For the text-containing cell, return its midpoint in [x, y] coordinate format. 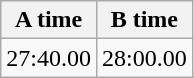
B time [144, 20]
28:00.00 [144, 58]
A time [49, 20]
27:40.00 [49, 58]
